Detect which cell encompasses the target text, then output its [x, y] center coordinate. 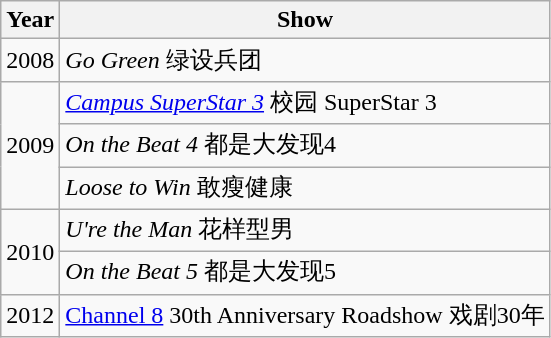
On the Beat 4 都是大发现4 [305, 146]
2008 [30, 60]
U're the Man 花样型男 [305, 230]
2012 [30, 316]
Campus SuperStar 3 校园 SuperStar 3 [305, 102]
2010 [30, 252]
Show [305, 20]
Loose to Win 敢瘦健康 [305, 188]
2009 [30, 145]
Go Green 绿设兵团 [305, 60]
On the Beat 5 都是大发现5 [305, 274]
Channel 8 30th Anniversary Roadshow 戏剧30年 [305, 316]
Year [30, 20]
